Return [X, Y] of the center of cell containing provided text 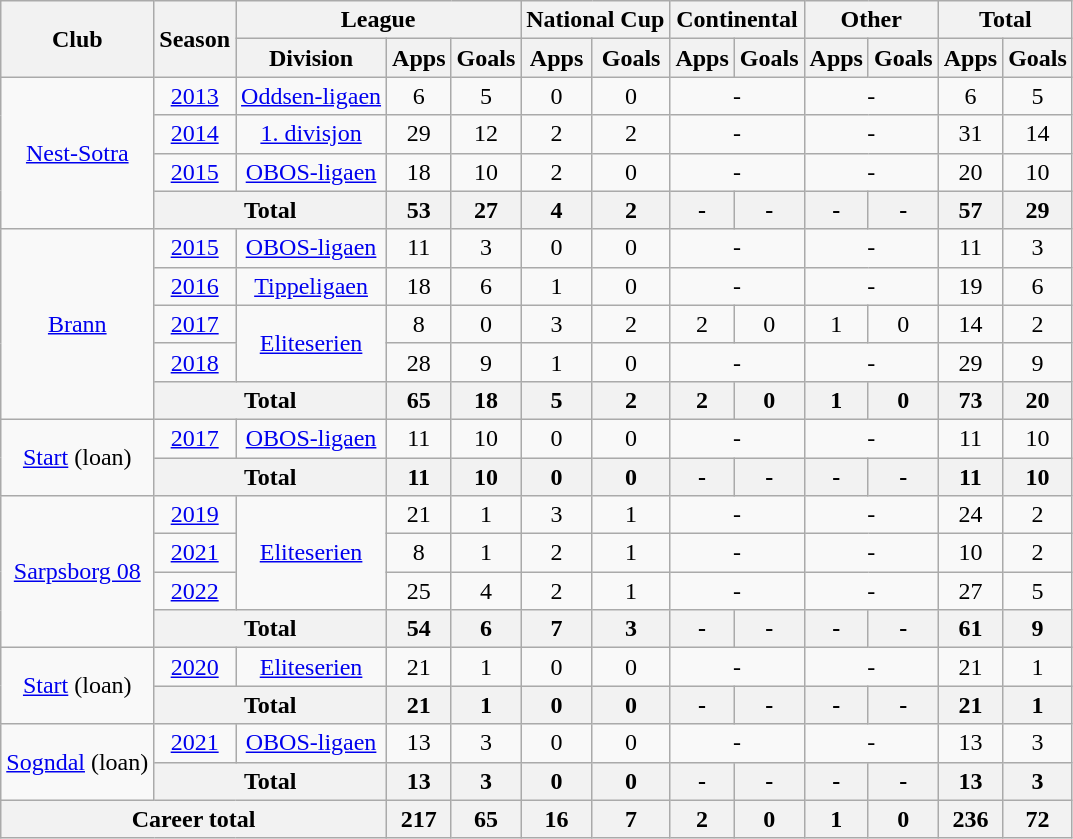
2013 [195, 96]
73 [970, 400]
12 [486, 134]
25 [419, 591]
2016 [195, 286]
Oddsen-ligaen [312, 96]
24 [970, 515]
72 [1038, 819]
16 [557, 819]
2020 [195, 667]
Tippeligaen [312, 286]
28 [419, 362]
Brann [78, 324]
Season [195, 39]
Division [312, 58]
2018 [195, 362]
Sarpsborg 08 [78, 572]
53 [419, 210]
League [378, 20]
2014 [195, 134]
2022 [195, 591]
1. divisjon [312, 134]
61 [970, 629]
National Cup [596, 20]
Career total [194, 819]
Nest-Sotra [78, 153]
31 [970, 134]
217 [419, 819]
Continental [737, 20]
57 [970, 210]
Sogndal (loan) [78, 762]
2019 [195, 515]
19 [970, 286]
236 [970, 819]
Other [871, 20]
54 [419, 629]
Club [78, 39]
